Output the (X, Y) coordinate of the center of the cell containing the given text.  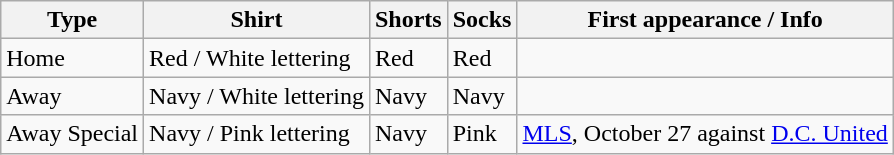
Type (72, 20)
Away Special (72, 134)
Home (72, 58)
Socks (482, 20)
Red / White lettering (257, 58)
Navy / Pink lettering (257, 134)
MLS, October 27 against D.C. United (705, 134)
Shirt (257, 20)
Away (72, 96)
Shorts (408, 20)
First appearance / Info (705, 20)
Pink (482, 134)
Navy / White lettering (257, 96)
